From the cell containing the given text, extract its center point as [x, y] coordinate. 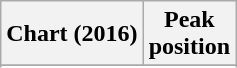
Peakposition [189, 34]
Chart (2016) [72, 34]
